Scan for the cell matching the given text and deliver its (x, y) coordinate at center. 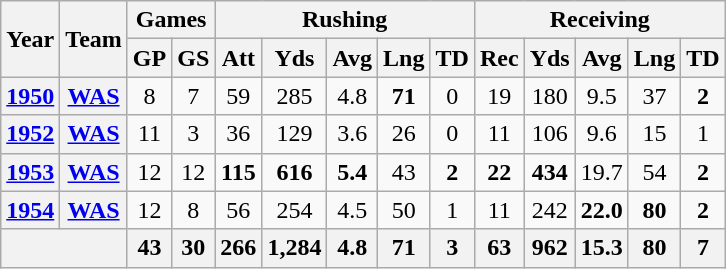
1952 (30, 134)
5.4 (352, 172)
59 (238, 96)
22 (499, 172)
1,284 (294, 248)
266 (238, 248)
1954 (30, 210)
36 (238, 134)
Rec (499, 58)
GP (149, 58)
285 (294, 96)
37 (654, 96)
129 (294, 134)
115 (238, 172)
22.0 (602, 210)
Receiving (600, 20)
Att (238, 58)
50 (404, 210)
54 (654, 172)
56 (238, 210)
106 (550, 134)
180 (550, 96)
30 (194, 248)
Year (30, 39)
616 (294, 172)
15 (654, 134)
GS (194, 58)
1950 (30, 96)
9.5 (602, 96)
4.5 (352, 210)
19 (499, 96)
Team (94, 39)
1953 (30, 172)
Rushing (345, 20)
9.6 (602, 134)
26 (404, 134)
3.6 (352, 134)
242 (550, 210)
19.7 (602, 172)
962 (550, 248)
63 (499, 248)
254 (294, 210)
Games (170, 20)
434 (550, 172)
15.3 (602, 248)
